Identify which cell holds the provided text, then report its [X, Y] central coordinate. 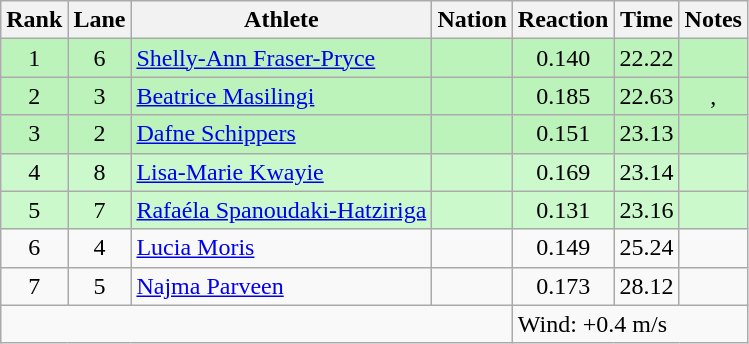
Nation [472, 20]
0.140 [563, 58]
22.63 [646, 96]
Lucia Moris [282, 248]
Time [646, 20]
0.131 [563, 210]
Dafne Schippers [282, 134]
28.12 [646, 286]
Najma Parveen [282, 286]
Reaction [563, 20]
0.185 [563, 96]
1 [34, 58]
, [713, 96]
Lane [100, 20]
22.22 [646, 58]
8 [100, 172]
0.169 [563, 172]
23.13 [646, 134]
Athlete [282, 20]
23.16 [646, 210]
25.24 [646, 248]
23.14 [646, 172]
Notes [713, 20]
Rank [34, 20]
Beatrice Masilingi [282, 96]
0.149 [563, 248]
Rafaéla Spanoudaki-Hatziriga [282, 210]
0.151 [563, 134]
Shelly-Ann Fraser-Pryce [282, 58]
Lisa-Marie Kwayie [282, 172]
Wind: +0.4 m/s [630, 324]
0.173 [563, 286]
